Scan for the cell matching the given text and deliver its [X, Y] coordinate at center. 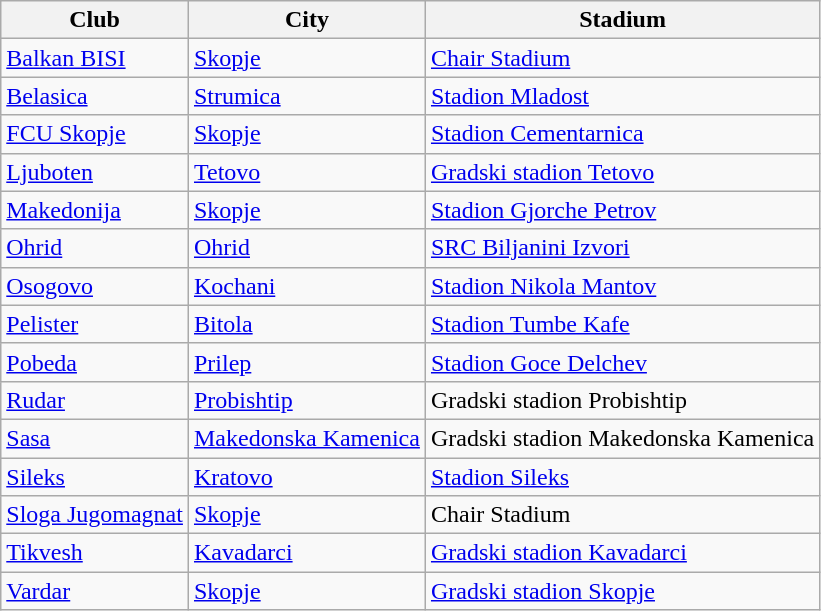
Kochani [306, 286]
Gradski stadion Makedonska Kamenica [622, 438]
Stadion Nikola Mantov [622, 286]
Gradski stadion Probishtip [622, 400]
Kratovo [306, 477]
Stadion Sileks [622, 477]
Prilep [306, 362]
Stadion Gjorche Petrov [622, 210]
Probishtip [306, 400]
Makedonija [95, 210]
Sloga Jugomagnat [95, 515]
Sasa [95, 438]
Pelister [95, 324]
Ljuboten [95, 172]
City [306, 20]
Kavadarci [306, 553]
FCU Skopje [95, 134]
Stadion Cementarnica [622, 134]
Gradski stadion Kavadarci [622, 553]
Osogovo [95, 286]
Gradski stadion Tetovo [622, 172]
Tetovo [306, 172]
Tikvesh [95, 553]
Stadion Tumbe Kafe [622, 324]
Stadium [622, 20]
Stadion Mladost [622, 96]
SRC Biljanini Izvori [622, 248]
Strumica [306, 96]
Makedonska Kamenica [306, 438]
Rudar [95, 400]
Vardar [95, 591]
Pobeda [95, 362]
Gradski stadion Skopje [622, 591]
Belasica [95, 96]
Club [95, 20]
Sileks [95, 477]
Balkan BISI [95, 58]
Bitola [306, 324]
Stadion Goce Delchev [622, 362]
